From the cell containing the given text, extract its center point as [x, y] coordinate. 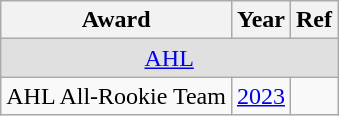
AHL All-Rookie Team [116, 96]
Year [260, 20]
AHL [170, 58]
2023 [260, 96]
Ref [314, 20]
Award [116, 20]
